Return the (x, y) coordinate for the center point of the cell that contains the specified text.  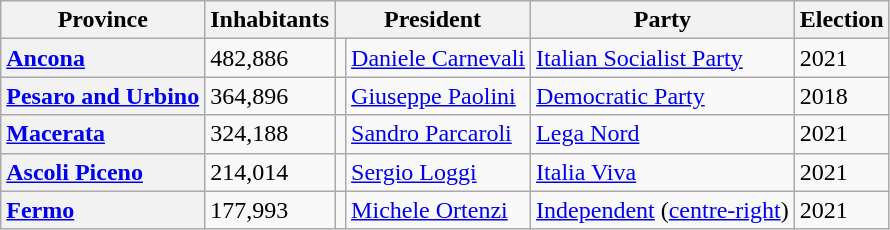
Giuseppe Paolini (438, 96)
Daniele Carnevali (438, 58)
482,886 (270, 58)
Fermo (103, 210)
Democratic Party (663, 96)
Italian Socialist Party (663, 58)
177,993 (270, 210)
Party (663, 20)
364,896 (270, 96)
Sergio Loggi (438, 172)
324,188 (270, 134)
Pesaro and Urbino (103, 96)
214,014 (270, 172)
Macerata (103, 134)
Sandro Parcaroli (438, 134)
Michele Ortenzi (438, 210)
Ascoli Piceno (103, 172)
2018 (842, 96)
Lega Nord (663, 134)
Ancona (103, 58)
Inhabitants (270, 20)
Election (842, 20)
President (433, 20)
Province (103, 20)
Italia Viva (663, 172)
Independent (centre-right) (663, 210)
